Find where the given text appears and provide that cell's center as (x, y) coordinate. 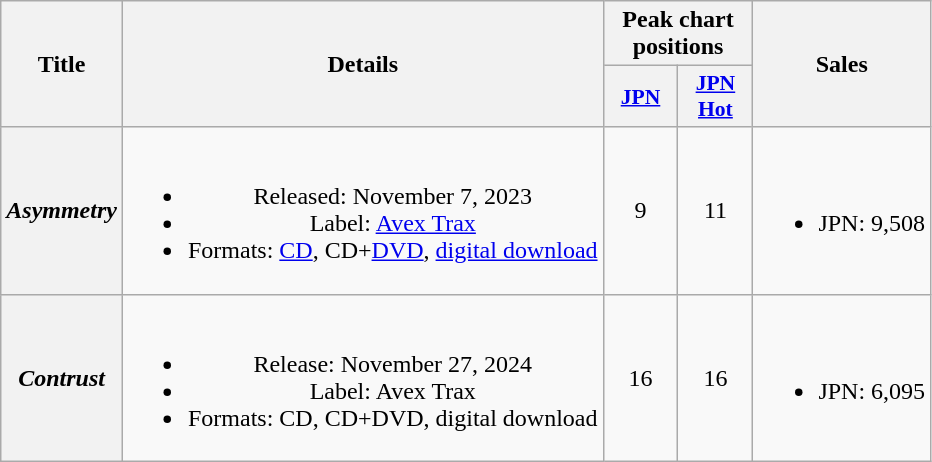
Asymmetry (62, 210)
9 (640, 210)
JPN: 6,095 (842, 378)
Release: November 27, 2024Label: Avex TraxFormats: CD, CD+DVD, digital download (362, 378)
JPN: 9,508 (842, 210)
Released: November 7, 2023Label: Avex TraxFormats: CD, CD+DVD, digital download (362, 210)
Peak chart positions (678, 34)
11 (716, 210)
Details (362, 64)
JPN (640, 96)
JPNHot (716, 96)
Contrust (62, 378)
Sales (842, 64)
Title (62, 64)
